Determine the [X, Y] coordinate at the center of the cell enclosing the given text.  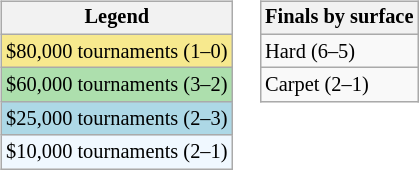
$25,000 tournaments (2–3) [116, 119]
Legend [116, 18]
Hard (6–5) [339, 51]
$10,000 tournaments (2–1) [116, 152]
Carpet (2–1) [339, 85]
$60,000 tournaments (3–2) [116, 85]
Finals by surface [339, 18]
$80,000 tournaments (1–0) [116, 51]
